Search for the cell housing the specified text and yield its (X, Y) center coordinate. 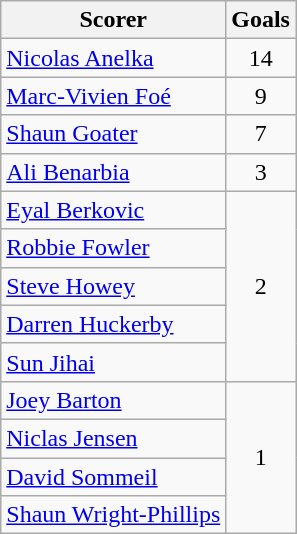
2 (261, 286)
Eyal Berkovic (114, 210)
7 (261, 134)
Steve Howey (114, 286)
Shaun Goater (114, 134)
Niclas Jensen (114, 438)
1 (261, 457)
Ali Benarbia (114, 172)
Shaun Wright-Phillips (114, 515)
Darren Huckerby (114, 324)
Robbie Fowler (114, 248)
3 (261, 172)
David Sommeil (114, 477)
Marc-Vivien Foé (114, 96)
14 (261, 58)
9 (261, 96)
Nicolas Anelka (114, 58)
Joey Barton (114, 400)
Scorer (114, 20)
Goals (261, 20)
Sun Jihai (114, 362)
